Search for the cell housing the specified text and yield its (x, y) center coordinate. 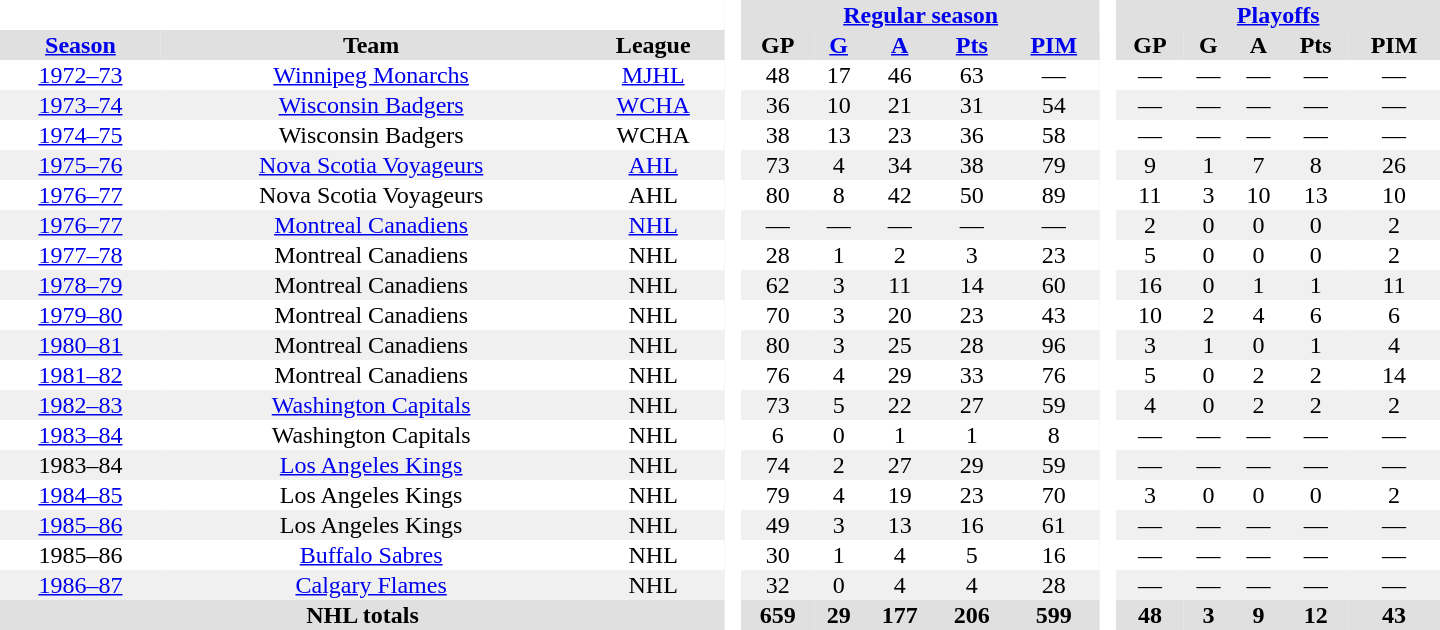
1977–78 (80, 255)
31 (972, 105)
1982–83 (80, 405)
26 (1394, 165)
League (653, 45)
58 (1054, 135)
NHL totals (362, 615)
Calgary Flames (372, 585)
61 (1054, 525)
25 (900, 345)
89 (1054, 195)
12 (1316, 615)
17 (839, 75)
49 (778, 525)
206 (972, 615)
Season (80, 45)
599 (1054, 615)
62 (778, 285)
1980–81 (80, 345)
Team (372, 45)
54 (1054, 105)
Winnipeg Monarchs (372, 75)
46 (900, 75)
7 (1258, 165)
1986–87 (80, 585)
63 (972, 75)
20 (900, 315)
1972–73 (80, 75)
Regular season (921, 15)
21 (900, 105)
1975–76 (80, 165)
1984–85 (80, 495)
1974–75 (80, 135)
74 (778, 465)
MJHL (653, 75)
1973–74 (80, 105)
42 (900, 195)
60 (1054, 285)
1978–79 (80, 285)
1981–82 (80, 375)
96 (1054, 345)
Buffalo Sabres (372, 555)
33 (972, 375)
19 (900, 495)
Playoffs (1278, 15)
22 (900, 405)
32 (778, 585)
30 (778, 555)
1979–80 (80, 315)
659 (778, 615)
177 (900, 615)
34 (900, 165)
50 (972, 195)
